Find where the given text appears and provide that cell's center as (x, y) coordinate. 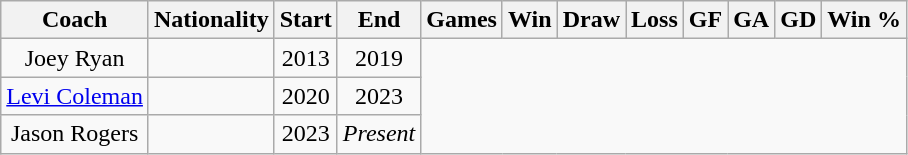
Present (378, 134)
Joey Ryan (75, 58)
Coach (75, 20)
Loss (655, 20)
GA (752, 20)
2020 (306, 96)
Nationality (211, 20)
Games (462, 20)
Levi Coleman (75, 96)
End (378, 20)
Jason Rogers (75, 134)
Win (530, 20)
Draw (591, 20)
GD (798, 20)
GF (705, 20)
Win % (864, 20)
Start (306, 20)
2019 (378, 58)
2013 (306, 58)
